Identify which cell holds the provided text, then report its (X, Y) central coordinate. 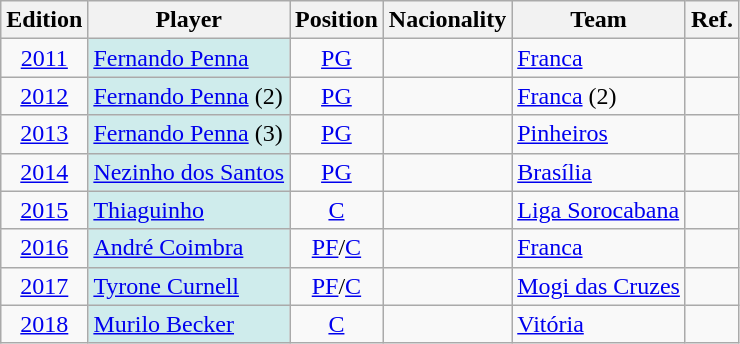
2018 (44, 324)
Mogi das Cruzes (599, 286)
Fernando Penna (2) (189, 96)
2016 (44, 248)
Fernando Penna (189, 58)
Nezinho dos Santos (189, 172)
Edition (44, 20)
2014 (44, 172)
Position (337, 20)
2011 (44, 58)
2013 (44, 134)
Ref. (712, 20)
Vitória (599, 324)
André Coimbra (189, 248)
Team (599, 20)
Player (189, 20)
2015 (44, 210)
Liga Sorocabana (599, 210)
Nacionality (447, 20)
2017 (44, 286)
Tyrone Curnell (189, 286)
Franca (2) (599, 96)
Thiaguinho (189, 210)
Pinheiros (599, 134)
Murilo Becker (189, 324)
Brasília (599, 172)
Fernando Penna (3) (189, 134)
2012 (44, 96)
